Return [x, y] of the center of cell containing provided text 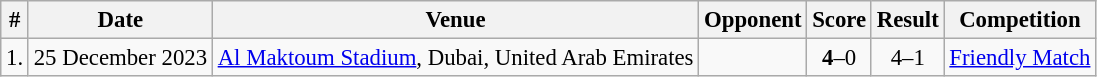
Al Maktoum Stadium, Dubai, United Arab Emirates [455, 58]
Score [840, 20]
Opponent [753, 20]
Date [120, 20]
4–1 [908, 58]
Friendly Match [1020, 58]
1. [15, 58]
Competition [1020, 20]
Venue [455, 20]
# [15, 20]
4–0 [840, 58]
Result [908, 20]
25 December 2023 [120, 58]
